Extract the [x, y] coordinate from the center of the cell holding the provided text.  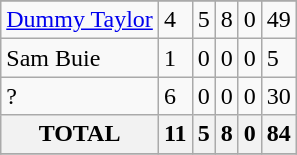
1 [175, 58]
Sam Buie [80, 58]
TOTAL [80, 134]
4 [175, 20]
6 [175, 96]
30 [278, 96]
49 [278, 20]
84 [278, 134]
Dummy Taylor [80, 20]
? [80, 96]
11 [175, 134]
